Return (x, y) of the center of cell containing provided text 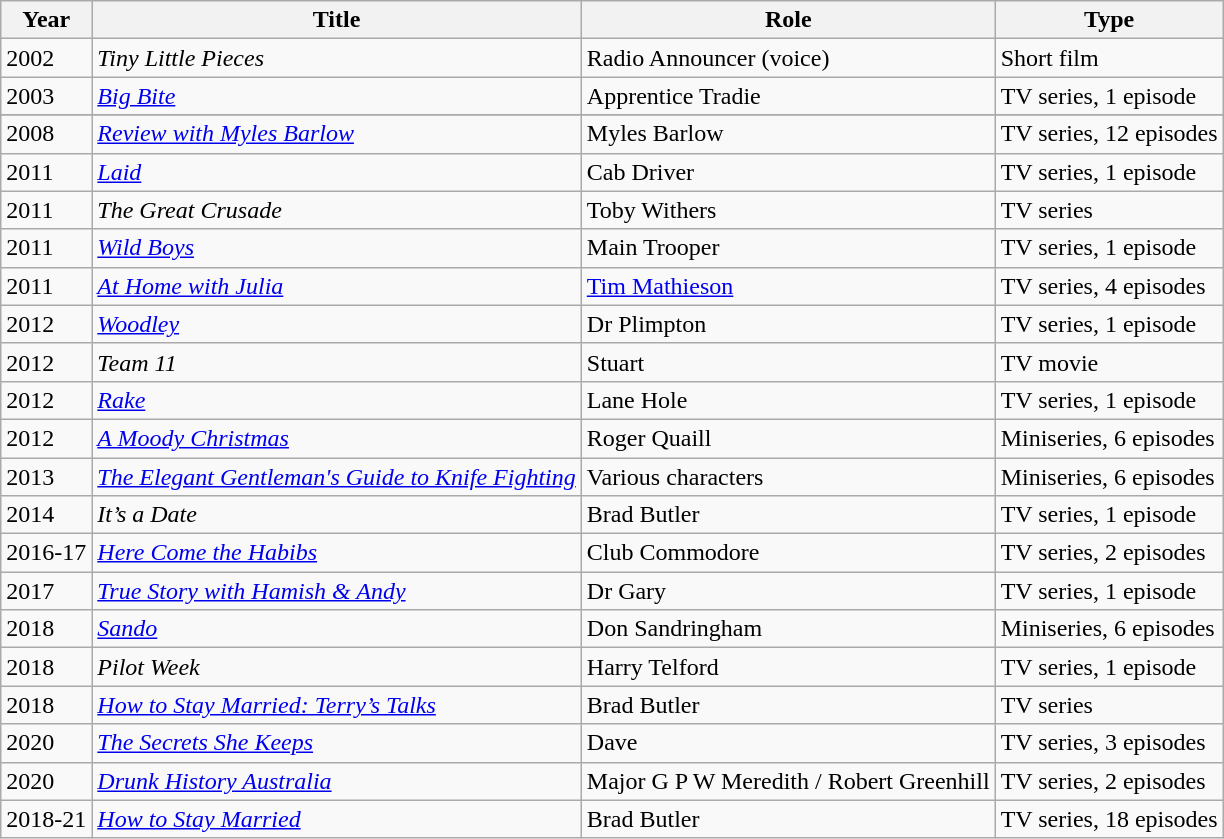
Lane Hole (788, 400)
Dr Plimpton (788, 324)
Cab Driver (788, 172)
Short film (1109, 58)
2014 (46, 515)
2017 (46, 591)
Major G P W Meredith / Robert Greenhill (788, 781)
Rake (336, 400)
How to Stay Married: Terry’s Talks (336, 705)
2003 (46, 96)
Toby Withers (788, 210)
Dave (788, 743)
TV series, 18 episodes (1109, 819)
Role (788, 20)
Big Bite (336, 96)
Woodley (336, 324)
True Story with Hamish & Andy (336, 591)
Harry Telford (788, 667)
Radio Announcer (voice) (788, 58)
It’s a Date (336, 515)
Tim Mathieson (788, 286)
Sando (336, 629)
A Moody Christmas (336, 438)
Pilot Week (336, 667)
2013 (46, 477)
Year (46, 20)
Dr Gary (788, 591)
TV series, 3 episodes (1109, 743)
Drunk History Australia (336, 781)
Title (336, 20)
2002 (46, 58)
2008 (46, 134)
Team 11 (336, 362)
Apprentice Tradie (788, 96)
How to Stay Married (336, 819)
Here Come the Habibs (336, 553)
Type (1109, 20)
TV movie (1109, 362)
At Home with Julia (336, 286)
The Great Crusade (336, 210)
Laid (336, 172)
Stuart (788, 362)
Wild Boys (336, 248)
The Secrets She Keeps (336, 743)
Review with Myles Barlow (336, 134)
Don Sandringham (788, 629)
2018-21 (46, 819)
TV series, 12 episodes (1109, 134)
Myles Barlow (788, 134)
Main Trooper (788, 248)
Tiny Little Pieces (336, 58)
Club Commodore (788, 553)
2016-17 (46, 553)
The Elegant Gentleman's Guide to Knife Fighting (336, 477)
Roger Quaill (788, 438)
TV series, 4 episodes (1109, 286)
Various characters (788, 477)
